For the text-containing cell, return its midpoint in [x, y] coordinate format. 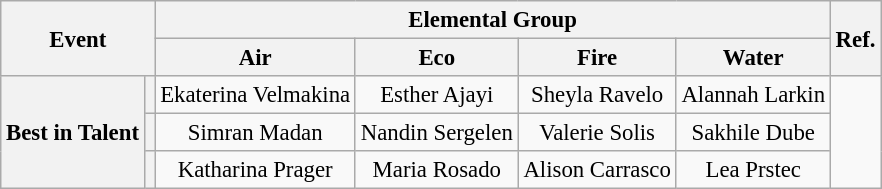
Maria Rosado [436, 170]
Water [753, 58]
Eco [436, 58]
Esther Ajayi [436, 95]
Alannah Larkin [753, 95]
Elemental Group [492, 20]
Sakhile Dube [753, 133]
Fire [597, 58]
Valerie Solis [597, 133]
Katharina Prager [256, 170]
Event [78, 38]
Nandin Sergelen [436, 133]
Simran Madan [256, 133]
Best in Talent [73, 132]
Air [256, 58]
Lea Prstec [753, 170]
Alison Carrasco [597, 170]
Ref. [855, 38]
Ekaterina Velmakina [256, 95]
Sheyla Ravelo [597, 95]
